Identify which cell holds the provided text, then report its [x, y] central coordinate. 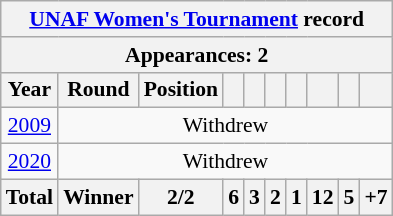
2/2 [181, 197]
6 [234, 197]
+7 [376, 197]
Year [30, 90]
Total [30, 197]
2 [276, 197]
12 [323, 197]
Round [98, 90]
5 [350, 197]
Position [181, 90]
Appearances: 2 [197, 55]
UNAF Women's Tournament record [197, 19]
3 [254, 197]
Winner [98, 197]
1 [296, 197]
2009 [30, 126]
2020 [30, 162]
